Identify which cell holds the provided text, then report its (x, y) central coordinate. 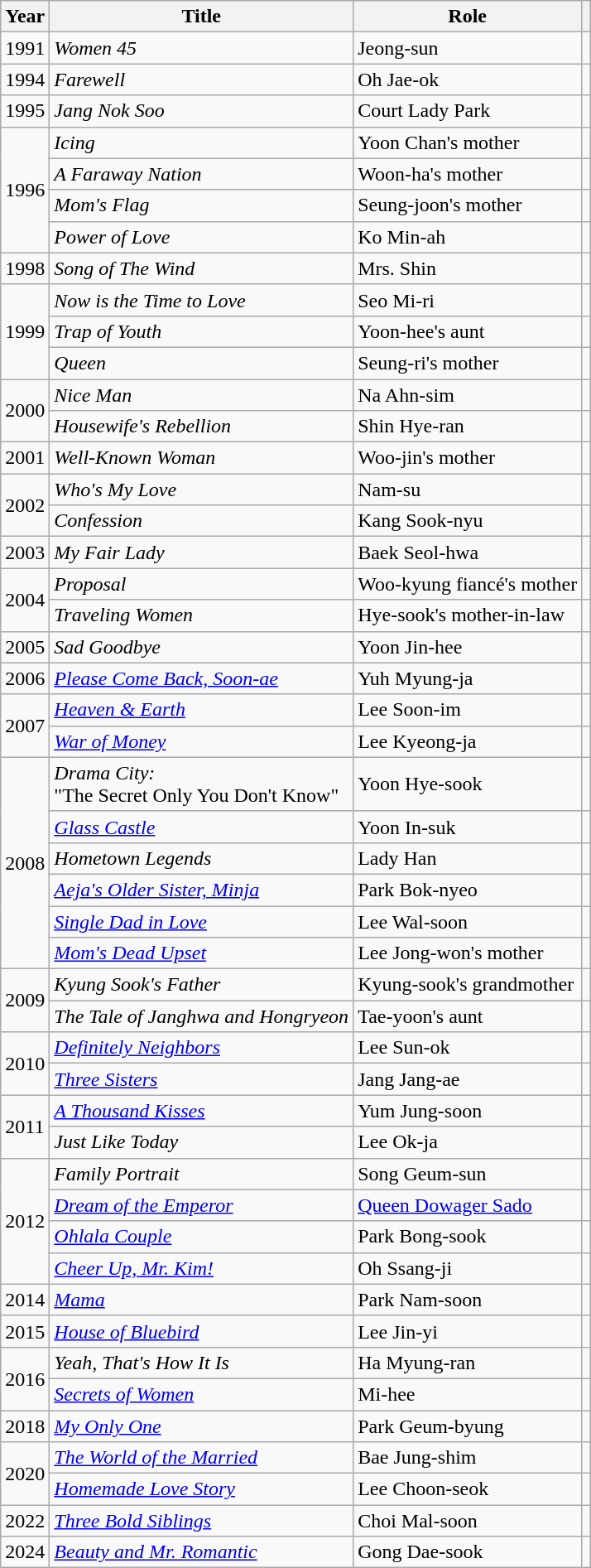
2024 (25, 1552)
Park Bong-sook (468, 1237)
Lee Jin-yi (468, 1331)
Aeja's Older Sister, Minja (202, 890)
Mrs. Shin (468, 268)
Park Geum-byung (468, 1426)
2015 (25, 1331)
Yoon Chan's mother (468, 142)
Lee Sun-ok (468, 1048)
Lee Ok-ja (468, 1142)
Tae-yoon's aunt (468, 1016)
Three Sisters (202, 1079)
Park Nam-soon (468, 1300)
Lady Han (468, 858)
Cheer Up, Mr. Kim! (202, 1268)
Trap of Youth (202, 331)
Oh Ssang-ji (468, 1268)
1991 (25, 48)
1994 (25, 80)
2003 (25, 552)
Kang Sook-nyu (468, 521)
2002 (25, 505)
1996 (25, 190)
2010 (25, 1064)
Gong Dae-sook (468, 1552)
2014 (25, 1300)
Kyung-sook's grandmother (468, 985)
2022 (25, 1521)
2000 (25, 411)
Ko Min-ah (468, 237)
Mom's Flag (202, 205)
A Thousand Kisses (202, 1111)
Kyung Sook's Father (202, 985)
Definitely Neighbors (202, 1048)
The World of the Married (202, 1458)
Now is the Time to Love (202, 300)
The Tale of Janghwa and Hongryeon (202, 1016)
Lee Choon-seok (468, 1489)
Queen (202, 363)
2011 (25, 1127)
Ohlala Couple (202, 1237)
Yoon Jin-hee (468, 647)
2004 (25, 600)
Confession (202, 521)
Jeong-sun (468, 48)
1999 (25, 331)
Please Come Back, Soon-ae (202, 678)
2008 (25, 863)
Dream of the Emperor (202, 1205)
War of Money (202, 741)
Woo-kyung fiancé's mother (468, 584)
2018 (25, 1426)
Nice Man (202, 395)
1998 (25, 268)
1995 (25, 111)
Yoon Hye-sook (468, 784)
Well-Known Woman (202, 458)
Lee Soon-im (468, 710)
Secrets of Women (202, 1394)
Hometown Legends (202, 858)
Glass Castle (202, 827)
Mi-hee (468, 1394)
Seo Mi-ri (468, 300)
Mama (202, 1300)
Nam-su (468, 490)
Women 45 (202, 48)
Lee Wal-soon (468, 922)
Yum Jung-soon (468, 1111)
Power of Love (202, 237)
My Fair Lady (202, 552)
Just Like Today (202, 1142)
Role (468, 17)
Single Dad in Love (202, 922)
Who's My Love (202, 490)
Lee Kyeong-ja (468, 741)
Yeah, That's How It Is (202, 1363)
A Faraway Nation (202, 174)
Jang Nok Soo (202, 111)
Court Lady Park (468, 111)
Song Geum-sun (468, 1174)
2007 (25, 726)
My Only One (202, 1426)
Oh Jae-ok (468, 80)
2001 (25, 458)
Title (202, 17)
Yuh Myung-ja (468, 678)
Icing (202, 142)
2006 (25, 678)
Proposal (202, 584)
2009 (25, 1001)
Seung-ri's mother (468, 363)
Hye-sook's mother-in-law (468, 615)
Farewell (202, 80)
Woon-ha's mother (468, 174)
House of Bluebird (202, 1331)
Traveling Women (202, 615)
Na Ahn-sim (468, 395)
Mom's Dead Upset (202, 953)
2005 (25, 647)
Ha Myung-ran (468, 1363)
Seung-joon's mother (468, 205)
Family Portrait (202, 1174)
2016 (25, 1378)
2020 (25, 1474)
Yoon In-suk (468, 827)
Homemade Love Story (202, 1489)
Jang Jang-ae (468, 1079)
Beauty and Mr. Romantic (202, 1552)
2012 (25, 1221)
Bae Jung-shim (468, 1458)
Choi Mal-soon (468, 1521)
Heaven & Earth (202, 710)
Year (25, 17)
Queen Dowager Sado (468, 1205)
Woo-jin's mother (468, 458)
Sad Goodbye (202, 647)
Shin Hye-ran (468, 427)
Song of The Wind (202, 268)
Housewife's Rebellion (202, 427)
Lee Jong-won's mother (468, 953)
Park Bok-nyeo (468, 890)
Drama City:"The Secret Only You Don't Know" (202, 784)
Yoon-hee's aunt (468, 331)
Baek Seol-hwa (468, 552)
Three Bold Siblings (202, 1521)
